Identify which cell holds the provided text, then report its [X, Y] central coordinate. 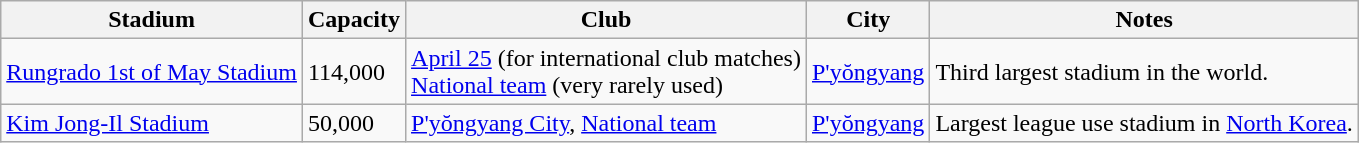
Capacity [354, 20]
Kim Jong-Il Stadium [152, 123]
114,000 [354, 72]
Notes [1144, 20]
Club [606, 20]
Third largest stadium in the world. [1144, 72]
City [868, 20]
50,000 [354, 123]
Stadium [152, 20]
P'yŏngyang City, National team [606, 123]
Largest league use stadium in North Korea. [1144, 123]
Rungrado 1st of May Stadium [152, 72]
April 25 (for international club matches) National team (very rarely used) [606, 72]
